Detect which cell encompasses the target text, then output its [X, Y] center coordinate. 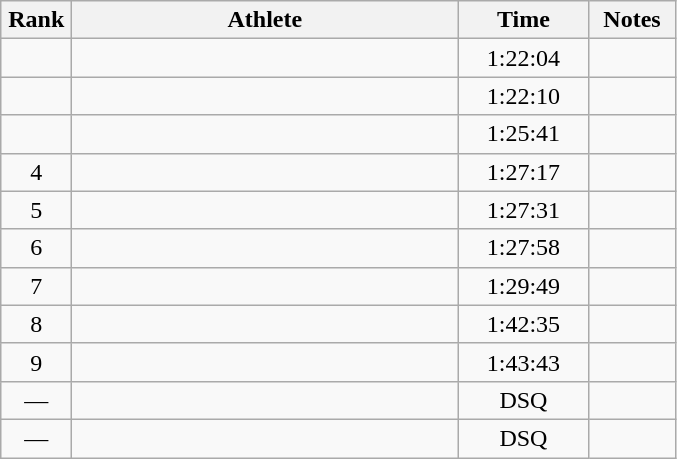
5 [36, 210]
9 [36, 362]
1:43:43 [524, 362]
Rank [36, 20]
Notes [632, 20]
1:27:58 [524, 248]
1:27:17 [524, 172]
1:22:04 [524, 58]
6 [36, 248]
1:22:10 [524, 96]
1:25:41 [524, 134]
Athlete [265, 20]
7 [36, 286]
1:27:31 [524, 210]
4 [36, 172]
8 [36, 324]
Time [524, 20]
1:42:35 [524, 324]
1:29:49 [524, 286]
